For the text-containing cell, return its midpoint in [x, y] coordinate format. 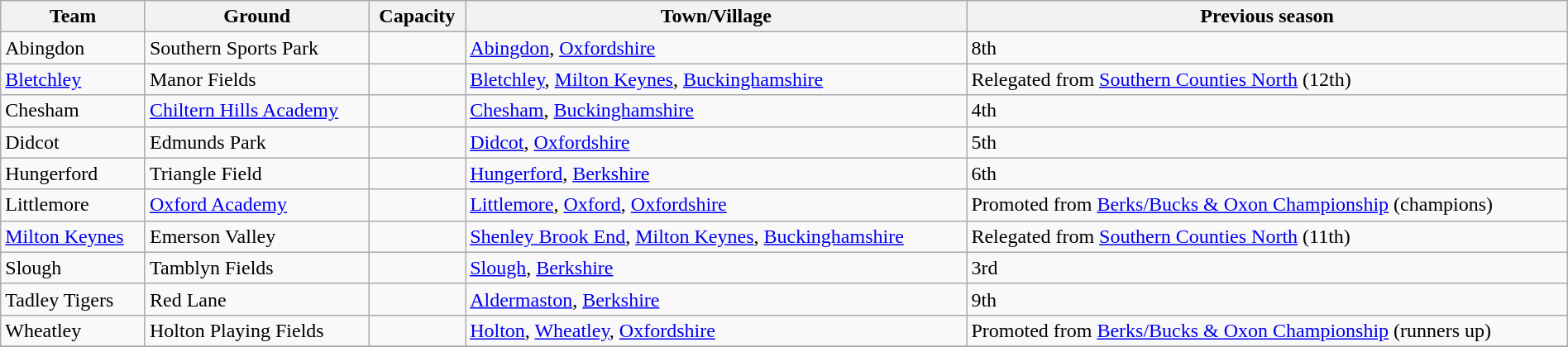
Manor Fields [256, 79]
8th [1267, 48]
Bletchley [73, 79]
Didcot [73, 142]
Littlemore, Oxford, Oxfordshire [716, 205]
Oxford Academy [256, 205]
Wheatley [73, 330]
3rd [1267, 268]
Previous season [1267, 17]
Team [73, 17]
Holton, Wheatley, Oxfordshire [716, 330]
Ground [256, 17]
Milton Keynes [73, 236]
Tamblyn Fields [256, 268]
Littlemore [73, 205]
Abingdon [73, 48]
Aldermaston, Berkshire [716, 299]
Triangle Field [256, 173]
Southern Sports Park [256, 48]
Red Lane [256, 299]
Tadley Tigers [73, 299]
Didcot, Oxfordshire [716, 142]
Holton Playing Fields [256, 330]
Slough [73, 268]
Bletchley, Milton Keynes, Buckinghamshire [716, 79]
Chiltern Hills Academy [256, 111]
Chesham [73, 111]
Hungerford [73, 173]
9th [1267, 299]
Promoted from Berks/Bucks & Oxon Championship (runners up) [1267, 330]
4th [1267, 111]
5th [1267, 142]
Relegated from Southern Counties North (11th) [1267, 236]
6th [1267, 173]
Abingdon, Oxfordshire [716, 48]
Shenley Brook End, Milton Keynes, Buckinghamshire [716, 236]
Emerson Valley [256, 236]
Slough, Berkshire [716, 268]
Chesham, Buckinghamshire [716, 111]
Town/Village [716, 17]
Promoted from Berks/Bucks & Oxon Championship (champions) [1267, 205]
Edmunds Park [256, 142]
Capacity [417, 17]
Relegated from Southern Counties North (12th) [1267, 79]
Hungerford, Berkshire [716, 173]
